Pinpoint the cell where the given text exists, returning its [X, Y] midpoint coordinate. 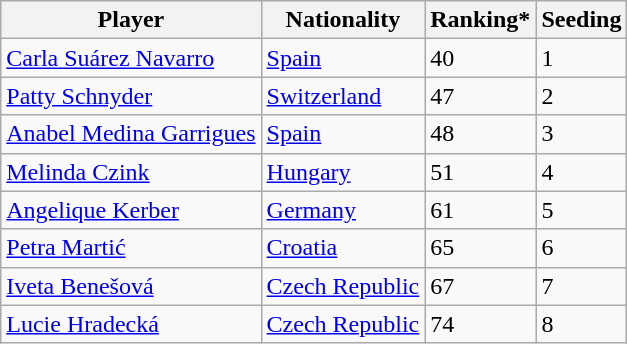
47 [480, 96]
8 [582, 324]
Seeding [582, 20]
4 [582, 172]
40 [480, 58]
2 [582, 96]
Angelique Kerber [131, 210]
65 [480, 248]
67 [480, 286]
Anabel Medina Garrigues [131, 134]
Player [131, 20]
3 [582, 134]
Nationality [343, 20]
74 [480, 324]
5 [582, 210]
48 [480, 134]
Iveta Benešová [131, 286]
Lucie Hradecká [131, 324]
Patty Schnyder [131, 96]
Switzerland [343, 96]
Petra Martić [131, 248]
7 [582, 286]
6 [582, 248]
Melinda Czink [131, 172]
51 [480, 172]
Carla Suárez Navarro [131, 58]
Ranking* [480, 20]
Croatia [343, 248]
Hungary [343, 172]
1 [582, 58]
61 [480, 210]
Germany [343, 210]
